Detect which cell encompasses the target text, then output its [X, Y] center coordinate. 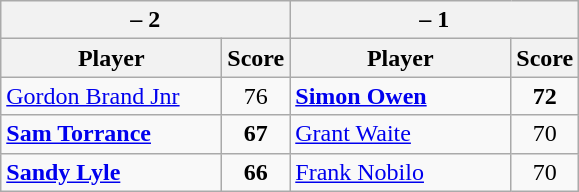
66 [256, 172]
72 [545, 96]
Grant Waite [400, 134]
– 2 [146, 20]
Gordon Brand Jnr [112, 96]
– 1 [434, 20]
Sam Torrance [112, 134]
67 [256, 134]
Simon Owen [400, 96]
Frank Nobilo [400, 172]
76 [256, 96]
Sandy Lyle [112, 172]
